Find where the given text appears and provide that cell's center as (x, y) coordinate. 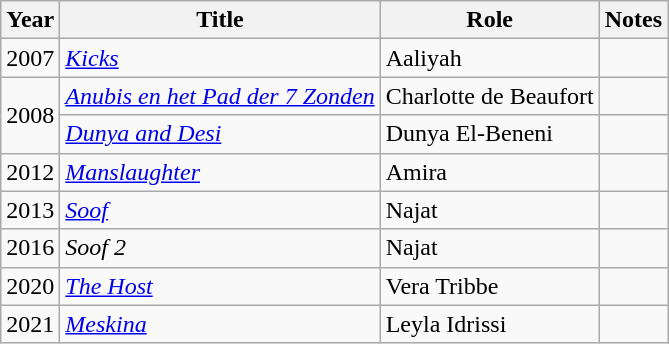
Notes (633, 20)
Aaliyah (490, 58)
2016 (30, 248)
Leyla Idrissi (490, 324)
Dunya El-Beneni (490, 134)
2012 (30, 172)
Title (220, 20)
Role (490, 20)
Amira (490, 172)
Kicks (220, 58)
Vera Tribbe (490, 286)
Soof (220, 210)
2013 (30, 210)
Anubis en het Pad der 7 Zonden (220, 96)
Dunya and Desi (220, 134)
Manslaughter (220, 172)
Charlotte de Beaufort (490, 96)
The Host (220, 286)
Soof 2 (220, 248)
Meskina (220, 324)
Year (30, 20)
2021 (30, 324)
2007 (30, 58)
2008 (30, 115)
2020 (30, 286)
